Find where the given text appears and provide that cell's center as (x, y) coordinate. 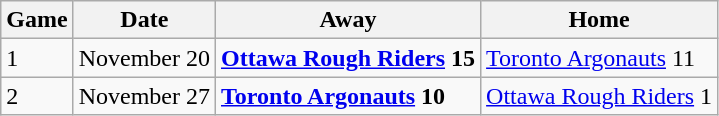
Ottawa Rough Riders 15 (348, 58)
Toronto Argonauts 11 (600, 58)
Ottawa Rough Riders 1 (600, 96)
Home (600, 20)
1 (37, 58)
Date (144, 20)
November 27 (144, 96)
November 20 (144, 58)
Away (348, 20)
Game (37, 20)
2 (37, 96)
Toronto Argonauts 10 (348, 96)
